Determine the [X, Y] coordinate at the center of the cell enclosing the given text.  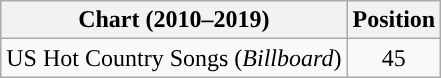
US Hot Country Songs (Billboard) [174, 58]
Position [394, 20]
45 [394, 58]
Chart (2010–2019) [174, 20]
